Provide the [x, y] coordinate of the cell's center where the given text is located.  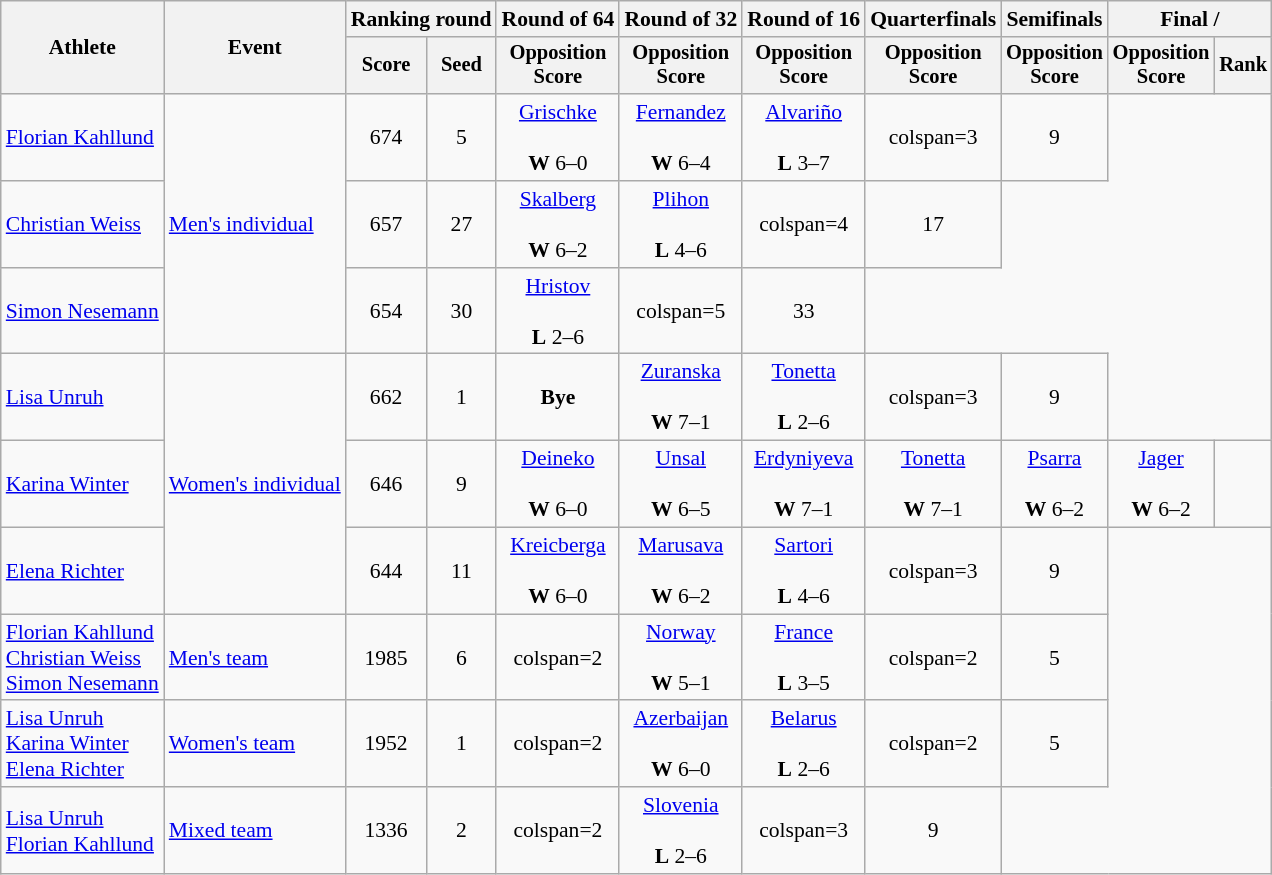
657 [386, 224]
ZuranskaW 7–1 [680, 398]
Round of 32 [680, 19]
PsarraW 6–2 [1054, 484]
Simon Nesemann [82, 312]
Final / [1190, 19]
Belarus L 2–6 [804, 744]
SkalbergW 6–2 [558, 224]
33 [804, 312]
Fernandez W 6–4 [680, 138]
Norway W 5–1 [680, 658]
674 [386, 138]
Karina Winter [82, 484]
KreicbergaW 6–0 [558, 572]
Quarterfinals [933, 19]
colspan=4 [804, 224]
1336 [386, 830]
JagerW 6–2 [1162, 484]
Women's team [255, 744]
Round of 64 [558, 19]
27 [461, 224]
Score [386, 66]
11 [461, 572]
Alvariño L 3–7 [804, 138]
654 [386, 312]
Christian Weiss [82, 224]
DeinekoW 6–0 [558, 484]
1952 [386, 744]
Slovenia L 2–6 [680, 830]
France L 3–5 [804, 658]
Florian Kahllund [82, 138]
662 [386, 398]
colspan=5 [680, 312]
Bye [558, 398]
6 [461, 658]
17 [933, 224]
2 [461, 830]
Semifinals [1054, 19]
Azerbaijan W 6–0 [680, 744]
Florian KahllundChristian WeissSimon Nesemann [82, 658]
Seed [461, 66]
HristovL 2–6 [558, 312]
Lisa UnruhKarina WinterElena Richter [82, 744]
UnsalW 6–5 [680, 484]
Men's team [255, 658]
Event [255, 48]
PlihonL 4–6 [680, 224]
Lisa UnruhFlorian Kahllund [82, 830]
1985 [386, 658]
GrischkeW 6–0 [558, 138]
646 [386, 484]
Men's individual [255, 224]
Athlete [82, 48]
Rank [1243, 66]
Round of 16 [804, 19]
30 [461, 312]
Mixed team [255, 830]
Lisa Unruh [82, 398]
MarusavaW 6–2 [680, 572]
Ranking round [422, 19]
SartoriL 4–6 [804, 572]
Elena Richter [82, 572]
TonettaL 2–6 [804, 398]
TonettaW 7–1 [933, 484]
644 [386, 572]
Women's individual [255, 484]
ErdyniyevaW 7–1 [804, 484]
